Return (X, Y) of the center of cell containing provided text 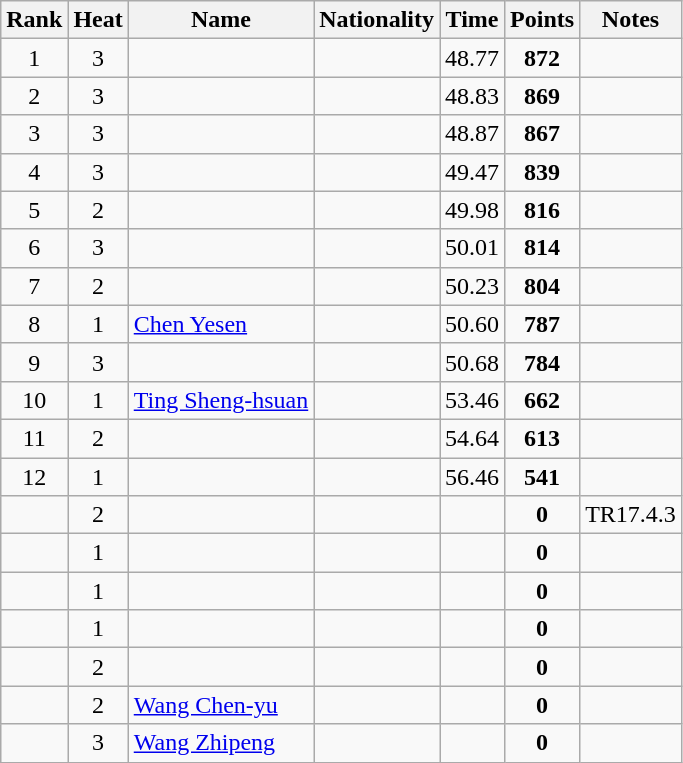
50.01 (472, 248)
56.46 (472, 477)
8 (34, 324)
54.64 (472, 438)
Name (221, 20)
TR17.4.3 (631, 515)
814 (542, 248)
662 (542, 400)
7 (34, 286)
Nationality (377, 20)
50.23 (472, 286)
53.46 (472, 400)
Ting Sheng-hsuan (221, 400)
48.83 (472, 96)
50.68 (472, 362)
541 (542, 477)
Heat (98, 20)
Rank (34, 20)
48.77 (472, 58)
49.47 (472, 172)
613 (542, 438)
804 (542, 286)
872 (542, 58)
50.60 (472, 324)
Wang Chen-yu (221, 705)
6 (34, 248)
816 (542, 210)
784 (542, 362)
Notes (631, 20)
10 (34, 400)
787 (542, 324)
869 (542, 96)
Chen Yesen (221, 324)
Time (472, 20)
4 (34, 172)
11 (34, 438)
Wang Zhipeng (221, 743)
Points (542, 20)
49.98 (472, 210)
839 (542, 172)
5 (34, 210)
48.87 (472, 134)
12 (34, 477)
867 (542, 134)
9 (34, 362)
